Output the (X, Y) coordinate of the center of the cell containing the given text.  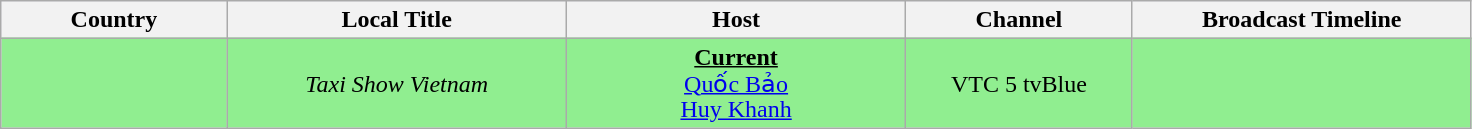
CurrentQuốc Bảo Huy Khanh (736, 83)
Local Title (396, 20)
Country (114, 20)
Taxi Show Vietnam (396, 83)
VTC 5 tvBlue (1019, 83)
Host (736, 20)
Broadcast Timeline (1302, 20)
Channel (1019, 20)
